Output the (x, y) coordinate of the center of the cell containing the given text.  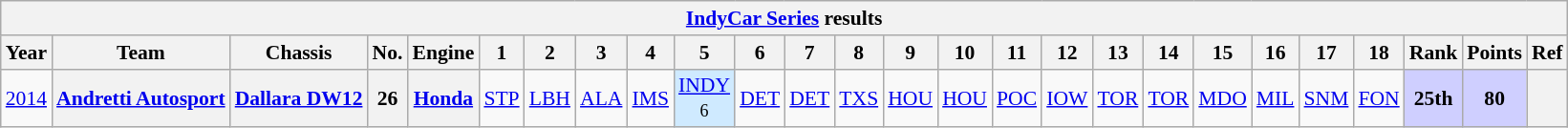
12 (1066, 53)
8 (858, 53)
Rank (1433, 53)
14 (1168, 53)
Team (141, 53)
11 (1017, 53)
FON (1378, 97)
POC (1017, 97)
ALA (601, 97)
9 (910, 53)
STP (501, 97)
15 (1223, 53)
13 (1118, 53)
Ref (1547, 53)
25th (1433, 97)
Points (1494, 53)
TXS (858, 97)
Honda (443, 97)
Chassis (299, 53)
80 (1494, 97)
7 (809, 53)
SNM (1326, 97)
IOW (1066, 97)
1 (501, 53)
16 (1276, 53)
6 (760, 53)
10 (965, 53)
3 (601, 53)
Dallara DW12 (299, 97)
18 (1378, 53)
Engine (443, 53)
2 (550, 53)
MIL (1276, 97)
5 (704, 53)
4 (650, 53)
17 (1326, 53)
IMS (650, 97)
2014 (27, 97)
IndyCar Series results (784, 18)
Andretti Autosport (141, 97)
MDO (1223, 97)
LBH (550, 97)
26 (388, 97)
No. (388, 53)
Year (27, 53)
INDY6 (704, 97)
